Pinpoint the cell where the given text exists, returning its [x, y] midpoint coordinate. 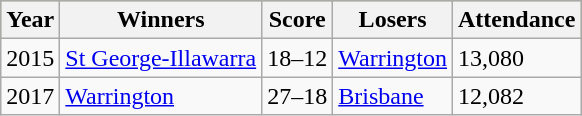
Brisbane [393, 96]
Winners [161, 20]
St George-Illawarra [161, 58]
Score [298, 20]
2017 [30, 96]
12,082 [517, 96]
2015 [30, 58]
Year [30, 20]
18–12 [298, 58]
Losers [393, 20]
27–18 [298, 96]
13,080 [517, 58]
Attendance [517, 20]
